Determine the [X, Y] coordinate at the center of the cell enclosing the given text.  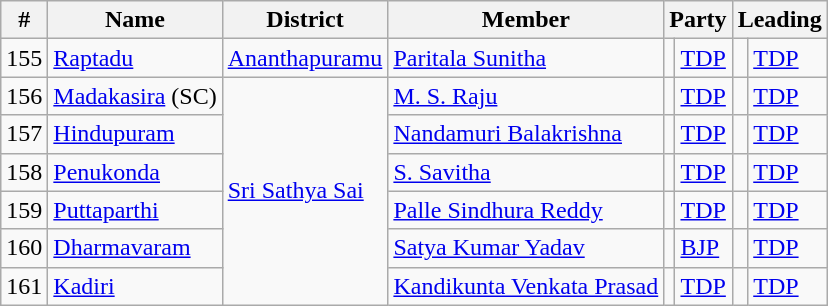
Paritala Sunitha [526, 58]
159 [24, 210]
S. Savitha [526, 172]
M. S. Raju [526, 96]
156 [24, 96]
Madakasira (SC) [135, 96]
Dharmavaram [135, 248]
157 [24, 134]
# [24, 20]
Member [526, 20]
Penukonda [135, 172]
160 [24, 248]
Kadiri [135, 286]
Nandamuri Balakrishna [526, 134]
Satya Kumar Yadav [526, 248]
Hindupuram [135, 134]
155 [24, 58]
161 [24, 286]
Party [698, 20]
Ananthapuramu [305, 58]
158 [24, 172]
Palle Sindhura Reddy [526, 210]
District [305, 20]
Raptadu [135, 58]
Sri Sathya Sai [305, 191]
Puttaparthi [135, 210]
BJP [704, 248]
Leading [780, 20]
Kandikunta Venkata Prasad [526, 286]
Name [135, 20]
